Provide the (x, y) coordinate of the cell's center where the given text is located.  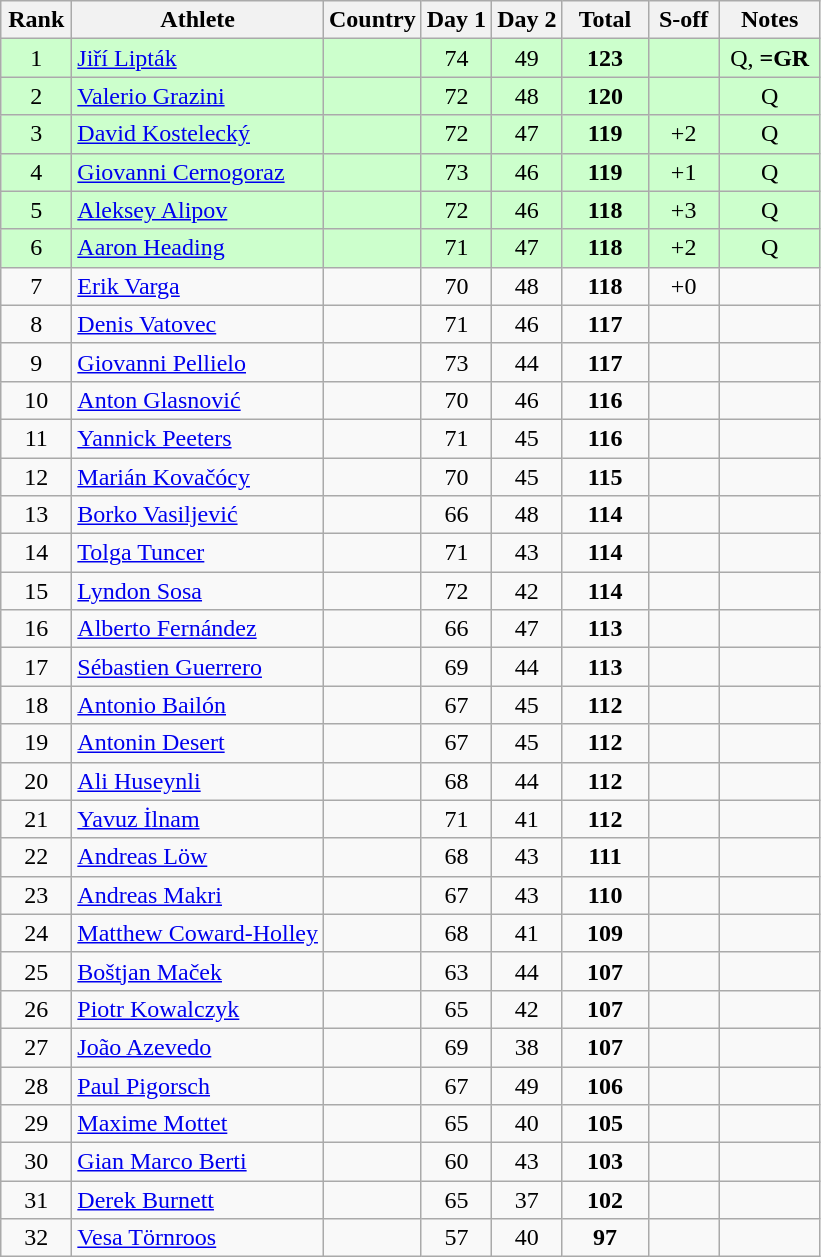
Aaron Heading (198, 248)
Alberto Fernández (198, 629)
Denis Vatovec (198, 324)
26 (36, 1009)
Boštjan Maček (198, 971)
123 (605, 58)
9 (36, 362)
Yavuz İlnam (198, 819)
Gian Marco Berti (198, 1162)
2 (36, 96)
109 (605, 933)
S-off (684, 20)
105 (605, 1124)
63 (456, 971)
Giovanni Cernogoraz (198, 172)
Athlete (198, 20)
110 (605, 895)
Derek Burnett (198, 1200)
19 (36, 743)
Day 1 (456, 20)
13 (36, 515)
74 (456, 58)
16 (36, 629)
102 (605, 1200)
57 (456, 1238)
Vesa Törnroos (198, 1238)
Andreas Löw (198, 857)
Piotr Kowalczyk (198, 1009)
6 (36, 248)
18 (36, 705)
Valerio Grazini (198, 96)
+1 (684, 172)
23 (36, 895)
Q, =GR (770, 58)
32 (36, 1238)
10 (36, 400)
97 (605, 1238)
31 (36, 1200)
+3 (684, 210)
12 (36, 477)
120 (605, 96)
Yannick Peeters (198, 438)
17 (36, 667)
Aleksey Alipov (198, 210)
3 (36, 134)
115 (605, 477)
+0 (684, 286)
29 (36, 1124)
111 (605, 857)
Maxime Mottet (198, 1124)
Antonio Bailón (198, 705)
22 (36, 857)
Ali Huseynli (198, 781)
20 (36, 781)
Lyndon Sosa (198, 591)
Paul Pigorsch (198, 1085)
38 (527, 1047)
Notes (770, 20)
106 (605, 1085)
28 (36, 1085)
5 (36, 210)
37 (527, 1200)
1 (36, 58)
11 (36, 438)
27 (36, 1047)
14 (36, 553)
Country (372, 20)
7 (36, 286)
Borko Vasiljević (198, 515)
Anton Glasnović (198, 400)
Giovanni Pellielo (198, 362)
Andreas Makri (198, 895)
24 (36, 933)
Sébastien Guerrero (198, 667)
21 (36, 819)
Matthew Coward-Holley (198, 933)
60 (456, 1162)
Day 2 (527, 20)
8 (36, 324)
4 (36, 172)
Rank (36, 20)
30 (36, 1162)
15 (36, 591)
David Kostelecký (198, 134)
Antonin Desert (198, 743)
Erik Varga (198, 286)
Total (605, 20)
Jiří Lipták (198, 58)
Marián Kovačócy (198, 477)
25 (36, 971)
João Azevedo (198, 1047)
103 (605, 1162)
Tolga Tuncer (198, 553)
